Extract the (X, Y) coordinate from the center of the cell holding the provided text.  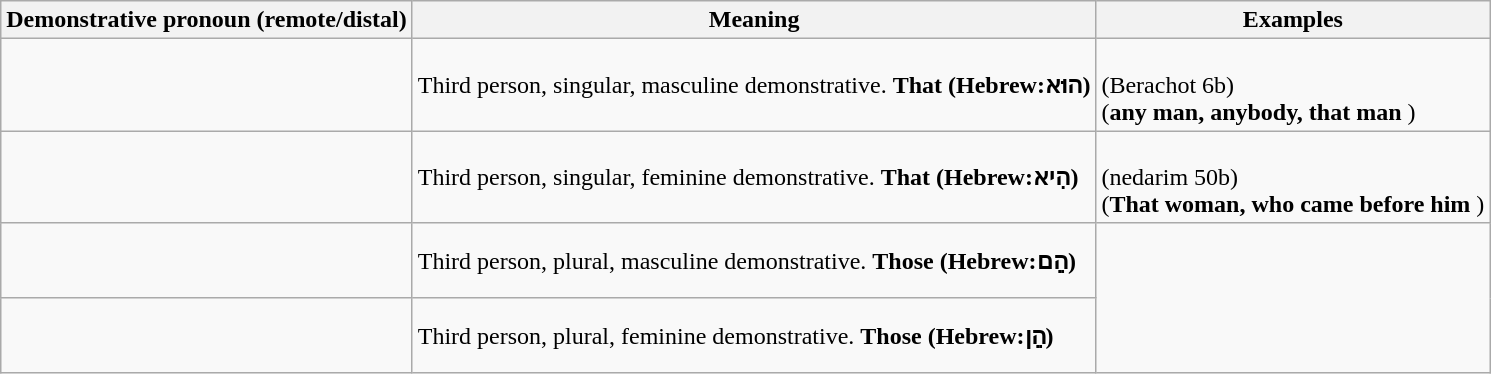
Third person, singular, masculine demonstrative. That (Hebrew:הוּא) (754, 85)
Third person, plural, masculine demonstrative. Those (Hebrew:הֵם) (754, 260)
(Berachot 6b) (any man, anybody, that man ) (1293, 85)
Third person, singular, feminine demonstrative. That (Hebrew:הִיא) (754, 177)
Examples (1293, 20)
(nedarim 50b) (That woman, who came before him ) (1293, 177)
Meaning (754, 20)
Demonstrative pronoun (remote/distal) (206, 20)
Third person, plural, feminine demonstrative. Those (Hebrew:הֵן) (754, 336)
